Determine the (x, y) coordinate at the center of the cell enclosing the given text.  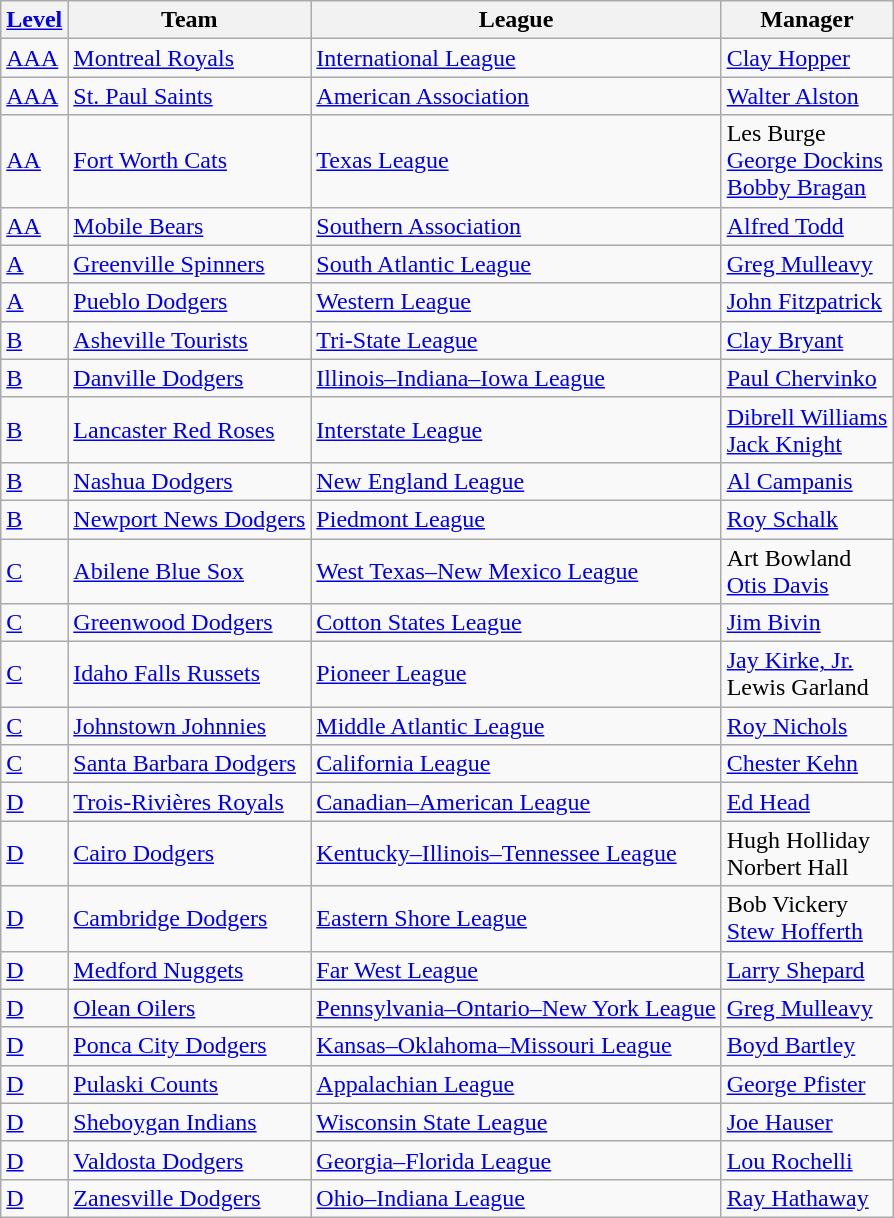
Boyd Bartley (807, 1046)
Cairo Dodgers (190, 854)
Olean Oilers (190, 1008)
Lou Rochelli (807, 1160)
Chester Kehn (807, 764)
Manager (807, 20)
Idaho Falls Russets (190, 674)
Walter Alston (807, 96)
Greenwood Dodgers (190, 623)
Cambridge Dodgers (190, 918)
Dibrell WilliamsJack Knight (807, 430)
Wisconsin State League (516, 1122)
Asheville Tourists (190, 340)
Kansas–Oklahoma–Missouri League (516, 1046)
Interstate League (516, 430)
Jay Kirke, Jr.Lewis Garland (807, 674)
Mobile Bears (190, 226)
Texas League (516, 161)
Kentucky–Illinois–Tennessee League (516, 854)
Medford Nuggets (190, 970)
Ed Head (807, 802)
St. Paul Saints (190, 96)
International League (516, 58)
Georgia–Florida League (516, 1160)
Piedmont League (516, 519)
Lancaster Red Roses (190, 430)
Team (190, 20)
Greenville Spinners (190, 264)
Nashua Dodgers (190, 481)
New England League (516, 481)
Zanesville Dodgers (190, 1198)
Southern Association (516, 226)
Eastern Shore League (516, 918)
Tri-State League (516, 340)
George Pfister (807, 1084)
Valdosta Dodgers (190, 1160)
Abilene Blue Sox (190, 570)
California League (516, 764)
Illinois–Indiana–Iowa League (516, 378)
Santa Barbara Dodgers (190, 764)
Ray Hathaway (807, 1198)
Level (34, 20)
Bob VickeryStew Hofferth (807, 918)
American Association (516, 96)
Pioneer League (516, 674)
Cotton States League (516, 623)
Joe Hauser (807, 1122)
Trois-Rivières Royals (190, 802)
Pueblo Dodgers (190, 302)
Fort Worth Cats (190, 161)
Roy Schalk (807, 519)
Appalachian League (516, 1084)
Sheboygan Indians (190, 1122)
John Fitzpatrick (807, 302)
Al Campanis (807, 481)
Middle Atlantic League (516, 726)
Canadian–American League (516, 802)
Les BurgeGeorge DockinsBobby Bragan (807, 161)
Ohio–Indiana League (516, 1198)
Pulaski Counts (190, 1084)
League (516, 20)
Hugh HollidayNorbert Hall (807, 854)
Larry Shepard (807, 970)
Ponca City Dodgers (190, 1046)
Newport News Dodgers (190, 519)
Paul Chervinko (807, 378)
Pennsylvania–Ontario–New York League (516, 1008)
Roy Nichols (807, 726)
West Texas–New Mexico League (516, 570)
Clay Bryant (807, 340)
Jim Bivin (807, 623)
Alfred Todd (807, 226)
Western League (516, 302)
Montreal Royals (190, 58)
Clay Hopper (807, 58)
South Atlantic League (516, 264)
Danville Dodgers (190, 378)
Art BowlandOtis Davis (807, 570)
Far West League (516, 970)
Johnstown Johnnies (190, 726)
